Search for the cell housing the specified text and yield its (X, Y) center coordinate. 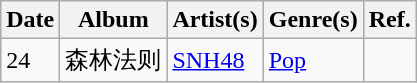
森林法则 (114, 60)
Ref. (390, 20)
SNH48 (215, 60)
Date (30, 20)
Artist(s) (215, 20)
24 (30, 60)
Album (114, 20)
Pop (313, 60)
Genre(s) (313, 20)
